Return (x, y) of the center of cell containing provided text 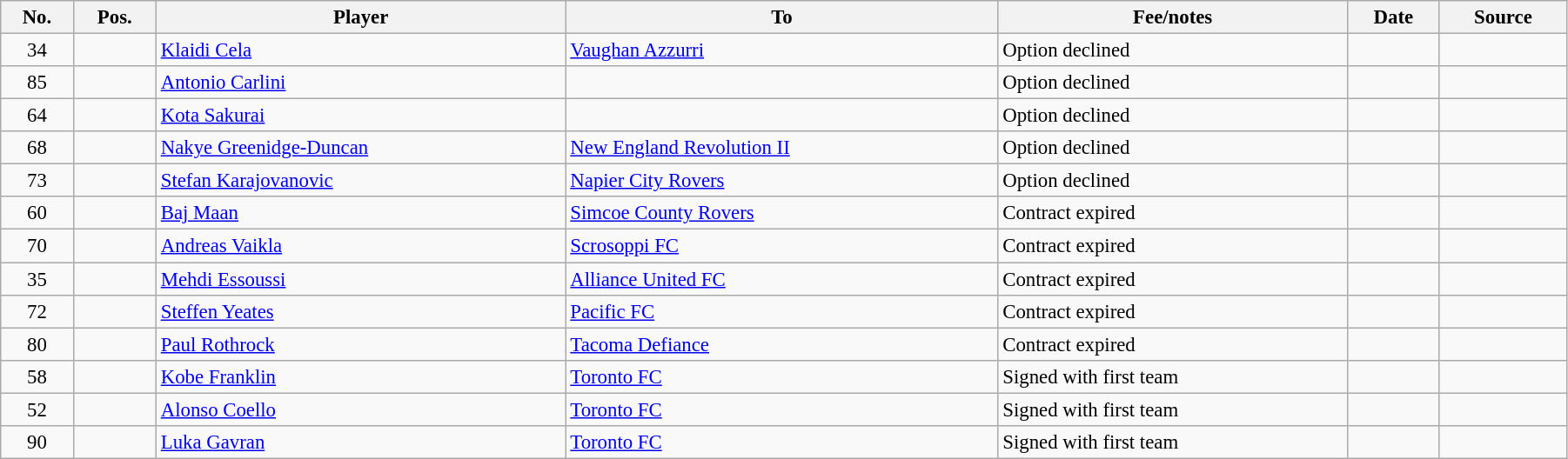
Kota Sakurai (360, 116)
Player (360, 17)
Scrosoppi FC (781, 246)
Andreas Vaikla (360, 246)
Stefan Karajovanovic (360, 181)
To (781, 17)
Luka Gavran (360, 442)
80 (37, 344)
Nakye Greenidge-Duncan (360, 148)
Tacoma Defiance (781, 344)
72 (37, 311)
Pacific FC (781, 311)
Baj Maan (360, 213)
58 (37, 376)
Kobe Franklin (360, 376)
90 (37, 442)
Date (1393, 17)
Alliance United FC (781, 279)
Mehdi Essoussi (360, 279)
Paul Rothrock (360, 344)
35 (37, 279)
Source (1503, 17)
No. (37, 17)
New England Revolution II (781, 148)
Steffen Yeates (360, 311)
60 (37, 213)
Simcoe County Rovers (781, 213)
70 (37, 246)
Fee/notes (1173, 17)
Napier City Rovers (781, 181)
Klaidi Cela (360, 50)
Vaughan Azzurri (781, 50)
Antonio Carlini (360, 83)
73 (37, 181)
Alonso Coello (360, 409)
34 (37, 50)
52 (37, 409)
Pos. (115, 17)
64 (37, 116)
68 (37, 148)
85 (37, 83)
